Capture the cell that displays the provided text and extract its (X, Y) central coordinate. 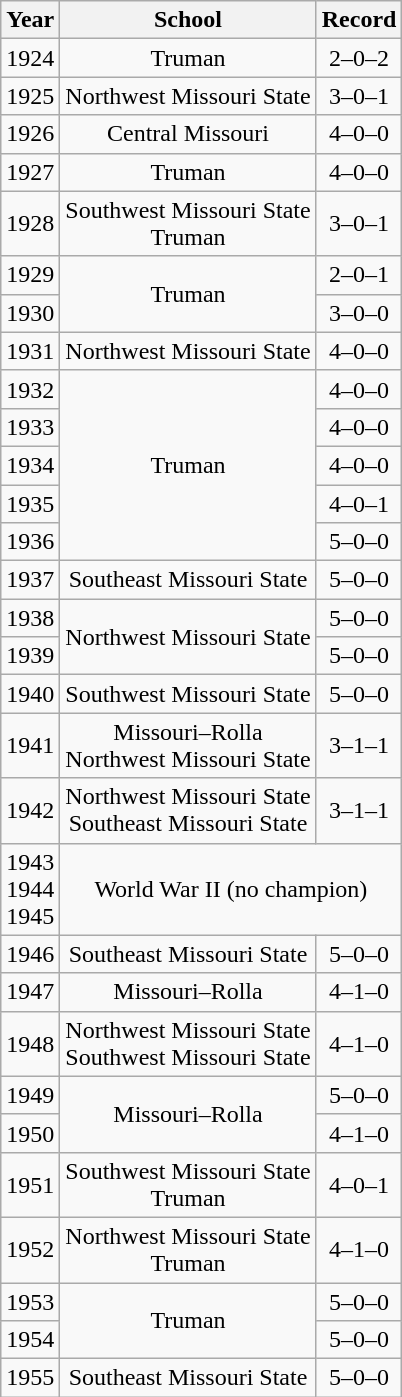
1931 (30, 351)
1927 (30, 172)
1955 (30, 1378)
2–0–1 (359, 275)
1946 (30, 954)
Year (30, 20)
Northwest Missouri StateSoutheast Missouri State (188, 810)
1928 (30, 224)
1941 (30, 746)
1940 (30, 694)
1925 (30, 96)
1954 (30, 1340)
1950 (30, 1133)
1953 (30, 1301)
3–0–0 (359, 313)
2–0–2 (359, 58)
1935 (30, 503)
Record (359, 20)
1948 (30, 1044)
1932 (30, 389)
Northwest Missouri StateTruman (188, 1250)
1924 (30, 58)
Southwest Missouri State (188, 694)
1926 (30, 134)
1951 (30, 1184)
1930 (30, 313)
1934 (30, 465)
1933 (30, 427)
194319441945 (30, 889)
1937 (30, 580)
Missouri–RollaNorthwest Missouri State (188, 746)
Central Missouri (188, 134)
1936 (30, 542)
1949 (30, 1095)
World War II (no champion) (231, 889)
1952 (30, 1250)
1947 (30, 992)
1929 (30, 275)
Northwest Missouri StateSouthwest Missouri State (188, 1044)
School (188, 20)
1939 (30, 656)
1942 (30, 810)
1938 (30, 618)
